Scan for the cell matching the given text and deliver its [x, y] coordinate at center. 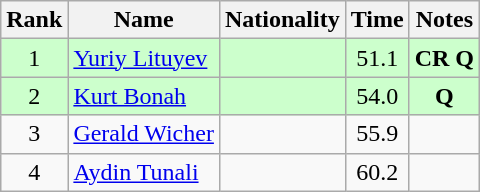
51.1 [377, 58]
60.2 [377, 172]
4 [34, 172]
2 [34, 96]
Rank [34, 20]
Yuriy Lituyev [144, 58]
CR Q [444, 58]
Kurt Bonah [144, 96]
1 [34, 58]
54.0 [377, 96]
Time [377, 20]
Name [144, 20]
55.9 [377, 134]
Q [444, 96]
Notes [444, 20]
Aydin Tunali [144, 172]
Gerald Wicher [144, 134]
3 [34, 134]
Nationality [282, 20]
